Find where the given text appears and provide that cell's center as [X, Y] coordinate. 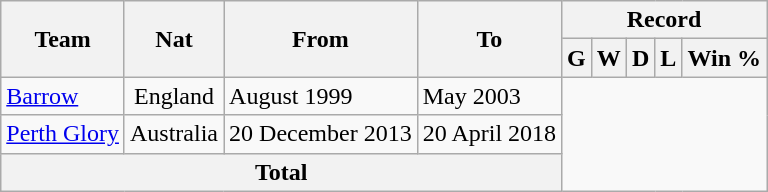
20 April 2018 [489, 134]
Australia [174, 134]
From [321, 39]
G [577, 58]
August 1999 [321, 96]
Total [282, 172]
L [668, 58]
W [608, 58]
May 2003 [489, 96]
20 December 2013 [321, 134]
England [174, 96]
To [489, 39]
Nat [174, 39]
Record [664, 20]
Perth Glory [63, 134]
Barrow [63, 96]
Win % [724, 58]
Team [63, 39]
D [640, 58]
